Scan for the cell matching the given text and deliver its [X, Y] coordinate at center. 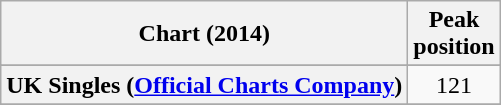
Peakposition [454, 34]
121 [454, 85]
Chart (2014) [204, 34]
UK Singles (Official Charts Company) [204, 85]
